Output the [x, y] coordinate of the center of the cell containing the given text.  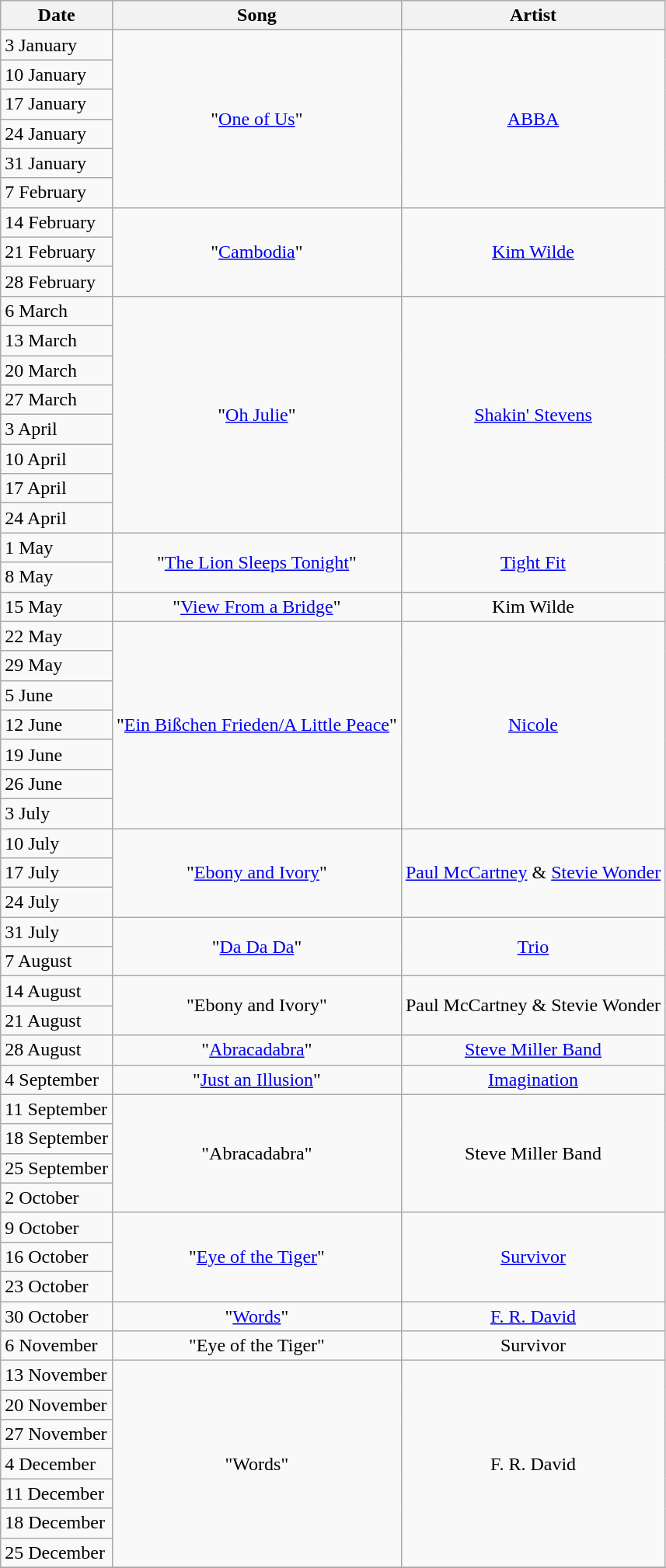
14 August [57, 991]
21 August [57, 1020]
"Da Da Da" [256, 947]
23 October [57, 1286]
16 October [57, 1257]
27 March [57, 400]
3 January [57, 45]
10 April [57, 459]
28 August [57, 1050]
ABBA [533, 119]
5 June [57, 695]
29 May [57, 666]
Artist [533, 16]
7 August [57, 961]
"Just an Illusion" [256, 1080]
10 July [57, 843]
4 September [57, 1080]
24 January [57, 134]
10 January [57, 75]
3 April [57, 429]
25 September [57, 1168]
Tight Fit [533, 562]
2 October [57, 1198]
"One of Us" [256, 119]
11 December [57, 1493]
6 March [57, 311]
18 December [57, 1523]
28 February [57, 281]
"Ein Bißchen Frieden/A Little Peace" [256, 725]
13 March [57, 340]
"View From a Bridge" [256, 607]
"The Lion Sleeps Tonight" [256, 562]
3 July [57, 813]
15 May [57, 607]
8 May [57, 577]
22 May [57, 636]
20 November [57, 1405]
21 February [57, 252]
4 December [57, 1464]
1 May [57, 548]
26 June [57, 784]
17 January [57, 104]
24 July [57, 902]
14 February [57, 222]
Imagination [533, 1080]
"Oh Julie" [256, 414]
20 March [57, 370]
13 November [57, 1375]
12 June [57, 725]
19 June [57, 754]
17 July [57, 873]
25 December [57, 1552]
30 October [57, 1316]
7 February [57, 193]
31 January [57, 163]
11 September [57, 1109]
6 November [57, 1346]
Song [256, 16]
17 April [57, 488]
31 July [57, 932]
24 April [57, 518]
27 November [57, 1434]
"Cambodia" [256, 252]
Trio [533, 947]
9 October [57, 1227]
Shakin' Stevens [533, 414]
Nicole [533, 725]
Date [57, 16]
18 September [57, 1139]
